Return the [x, y] coordinate for the center point of the cell that contains the specified text.  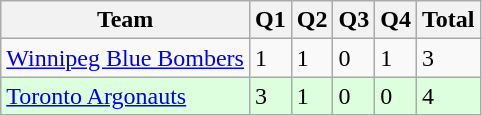
Toronto Argonauts [126, 96]
Total [448, 20]
Team [126, 20]
Winnipeg Blue Bombers [126, 58]
Q2 [312, 20]
Q1 [270, 20]
Q3 [354, 20]
Q4 [396, 20]
4 [448, 96]
